Identify which cell holds the provided text, then report its (x, y) central coordinate. 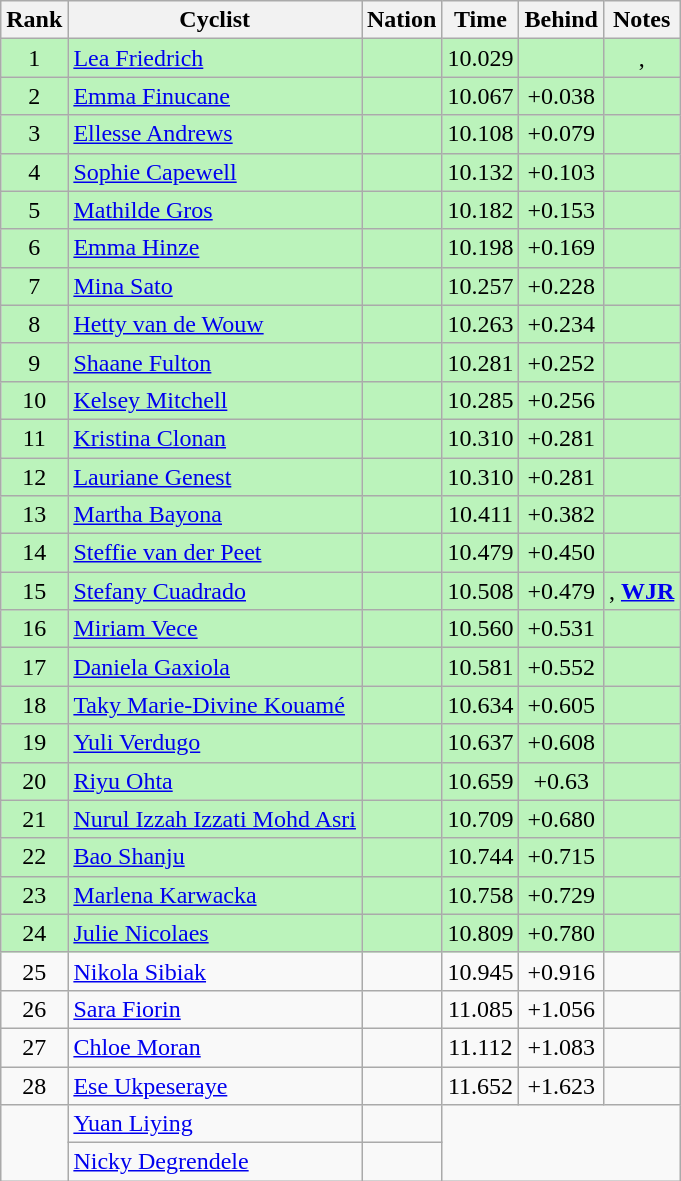
Julie Nicolaes (215, 933)
Nurul Izzah Izzati Mohd Asri (215, 819)
Yuan Liying (215, 1124)
10.809 (480, 933)
17 (34, 667)
+1.056 (561, 1009)
25 (34, 971)
Daniela Gaxiola (215, 667)
Ellesse Andrews (215, 134)
Behind (561, 20)
10.263 (480, 324)
+0.916 (561, 971)
2 (34, 96)
10.182 (480, 210)
11.652 (480, 1085)
Martha Bayona (215, 515)
Steffie van der Peet (215, 553)
Bao Shanju (215, 857)
, (641, 58)
10.758 (480, 895)
Ese Ukpeseraye (215, 1085)
10.411 (480, 515)
+0.079 (561, 134)
, WJR (641, 591)
Shaane Fulton (215, 362)
10.198 (480, 248)
18 (34, 705)
Marlena Karwacka (215, 895)
+0.729 (561, 895)
13 (34, 515)
12 (34, 477)
+0.169 (561, 248)
10.560 (480, 629)
11.085 (480, 1009)
10.659 (480, 781)
23 (34, 895)
10.281 (480, 362)
Rank (34, 20)
8 (34, 324)
+0.153 (561, 210)
19 (34, 743)
28 (34, 1085)
+0.256 (561, 400)
10.257 (480, 286)
Emma Finucane (215, 96)
26 (34, 1009)
Lea Friedrich (215, 58)
16 (34, 629)
Cyclist (215, 20)
21 (34, 819)
+0.531 (561, 629)
Kelsey Mitchell (215, 400)
10 (34, 400)
14 (34, 553)
1 (34, 58)
10.029 (480, 58)
10.285 (480, 400)
+0.780 (561, 933)
10.634 (480, 705)
Hetty van de Wouw (215, 324)
Notes (641, 20)
11 (34, 438)
20 (34, 781)
Chloe Moran (215, 1047)
5 (34, 210)
6 (34, 248)
Nicky Degrendele (215, 1162)
11.112 (480, 1047)
+0.552 (561, 667)
+0.63 (561, 781)
Taky Marie-Divine Kouamé (215, 705)
Riyu Ohta (215, 781)
+0.252 (561, 362)
+0.715 (561, 857)
Miriam Vece (215, 629)
+1.623 (561, 1085)
+0.608 (561, 743)
+0.382 (561, 515)
3 (34, 134)
Nation (402, 20)
+0.605 (561, 705)
10.508 (480, 591)
Kristina Clonan (215, 438)
10.067 (480, 96)
+0.680 (561, 819)
10.108 (480, 134)
10.581 (480, 667)
10.709 (480, 819)
24 (34, 933)
Sophie Capewell (215, 172)
Nikola Sibiak (215, 971)
Yuli Verdugo (215, 743)
10.744 (480, 857)
+1.083 (561, 1047)
+0.450 (561, 553)
Mina Sato (215, 286)
22 (34, 857)
Mathilde Gros (215, 210)
27 (34, 1047)
+0.479 (561, 591)
Emma Hinze (215, 248)
7 (34, 286)
+0.228 (561, 286)
Time (480, 20)
15 (34, 591)
+0.103 (561, 172)
10.945 (480, 971)
10.132 (480, 172)
Sara Fiorin (215, 1009)
4 (34, 172)
10.479 (480, 553)
+0.234 (561, 324)
9 (34, 362)
Lauriane Genest (215, 477)
+0.038 (561, 96)
Stefany Cuadrado (215, 591)
10.637 (480, 743)
